From the cell containing the given text, extract its center point as (X, Y) coordinate. 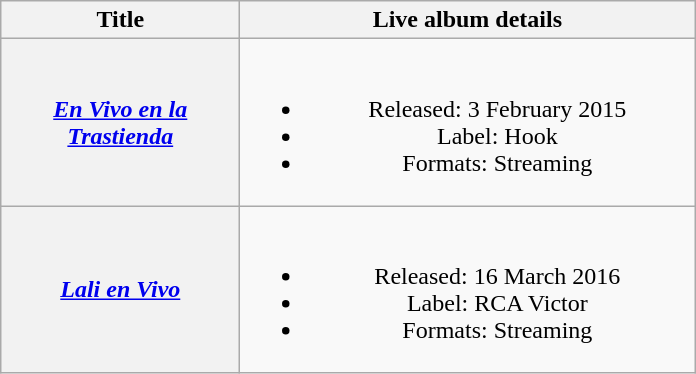
Lali en Vivo (120, 290)
Live album details (468, 20)
Title (120, 20)
Released: 3 February 2015Label: HookFormats: Streaming (468, 122)
En Vivo en la Trastienda (120, 122)
Released: 16 March 2016Label: RCA VictorFormats: Streaming (468, 290)
